Scan for the cell matching the given text and deliver its (X, Y) coordinate at center. 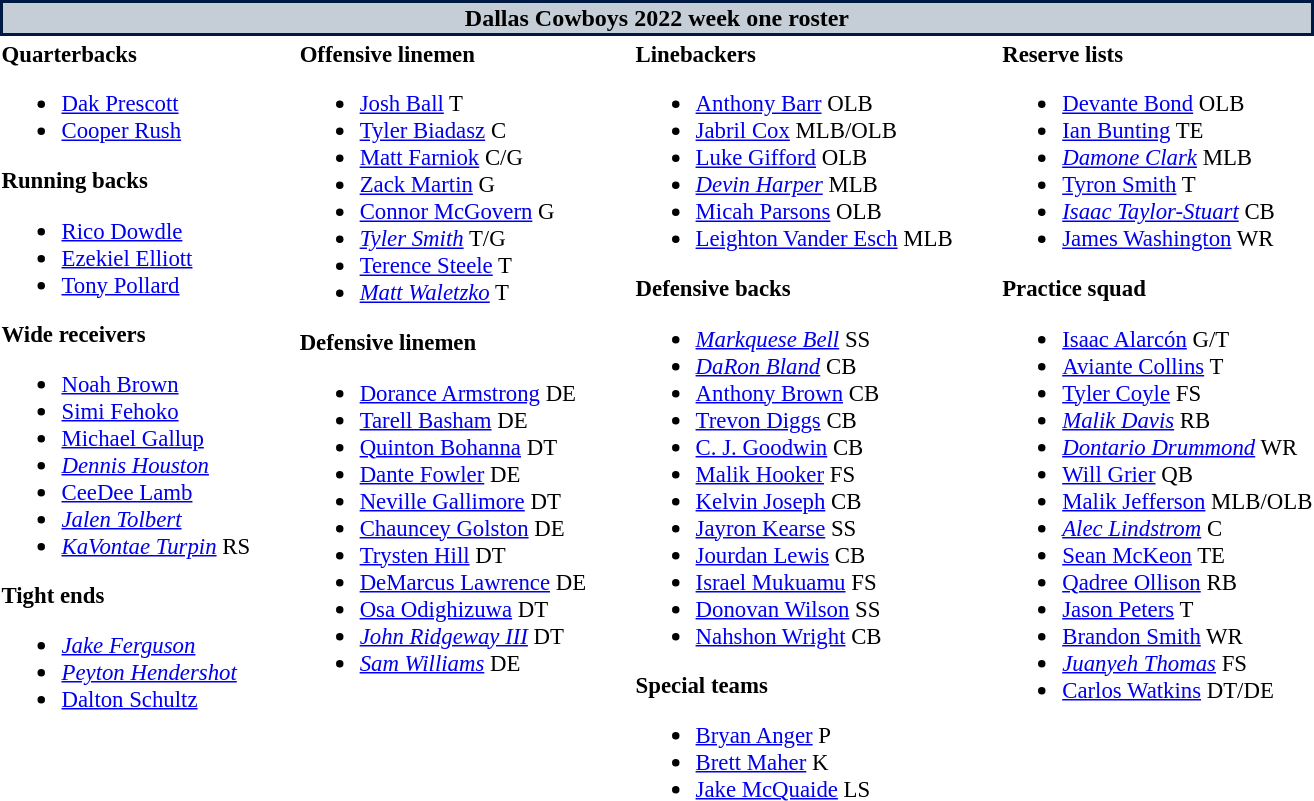
Dallas Cowboys 2022 week one roster (657, 18)
